Locate the cell with the specified text and output its (x, y) center coordinate. 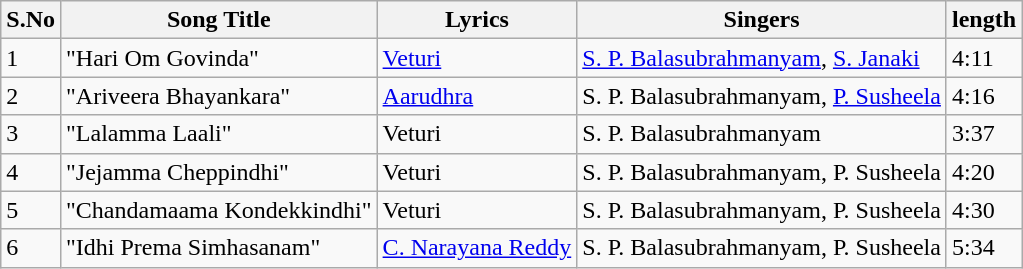
"Ariveera Bhayankara" (218, 96)
4:20 (984, 172)
C. Narayana Reddy (477, 248)
3 (31, 134)
1 (31, 58)
"Lalamma Laali" (218, 134)
"Chandamaama Kondekkindhi" (218, 210)
4:30 (984, 210)
"Hari Om Govinda" (218, 58)
6 (31, 248)
3:37 (984, 134)
4 (31, 172)
4:16 (984, 96)
S. P. Balasubrahmanyam, S. Janaki (762, 58)
4:11 (984, 58)
S. P. Balasubrahmanyam (762, 134)
Singers (762, 20)
5 (31, 210)
5:34 (984, 248)
length (984, 20)
Aarudhra (477, 96)
Lyrics (477, 20)
2 (31, 96)
"Jejamma Cheppindhi" (218, 172)
S.No (31, 20)
Song Title (218, 20)
"Idhi Prema Simhasanam" (218, 248)
